From the cell containing the given text, extract its center point as (x, y) coordinate. 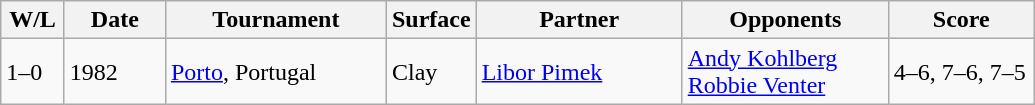
1982 (114, 72)
1–0 (33, 72)
Date (114, 20)
Opponents (785, 20)
Clay (431, 72)
Partner (579, 20)
Surface (431, 20)
Andy Kohlberg Robbie Venter (785, 72)
W/L (33, 20)
Score (961, 20)
Porto, Portugal (276, 72)
Libor Pimek (579, 72)
4–6, 7–6, 7–5 (961, 72)
Tournament (276, 20)
